Provide the (X, Y) coordinate of the cell's center where the given text is located.  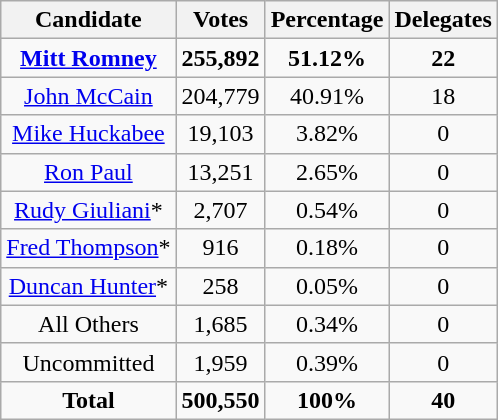
3.82% (327, 134)
Votes (220, 20)
204,779 (220, 96)
Mike Huckabee (88, 134)
0.34% (327, 324)
19,103 (220, 134)
Rudy Giuliani* (88, 210)
Uncommitted (88, 362)
13,251 (220, 172)
22 (443, 58)
0.54% (327, 210)
All Others (88, 324)
Fred Thompson* (88, 248)
18 (443, 96)
Candidate (88, 20)
2.65% (327, 172)
500,550 (220, 400)
916 (220, 248)
255,892 (220, 58)
0.39% (327, 362)
Mitt Romney (88, 58)
Percentage (327, 20)
Total (88, 400)
1,959 (220, 362)
40.91% (327, 96)
0.05% (327, 286)
2,707 (220, 210)
0.18% (327, 248)
Duncan Hunter* (88, 286)
1,685 (220, 324)
Ron Paul (88, 172)
100% (327, 400)
40 (443, 400)
John McCain (88, 96)
51.12% (327, 58)
Delegates (443, 20)
258 (220, 286)
